Pinpoint the cell where the given text exists, returning its (x, y) midpoint coordinate. 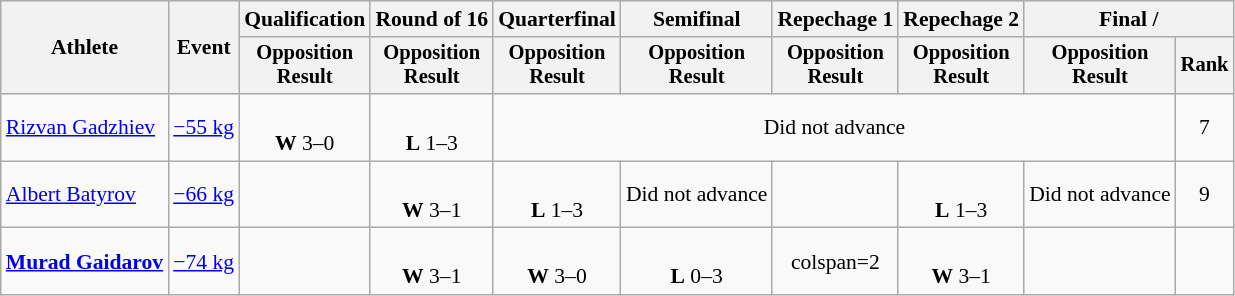
Rank (1205, 66)
Athlete (84, 48)
Qualification (304, 19)
L 0–3 (697, 262)
Final / (1128, 19)
Albert Batyrov (84, 194)
Semifinal (697, 19)
Murad Gaidarov (84, 262)
9 (1205, 194)
Quarterfinal (557, 19)
−74 kg (204, 262)
Event (204, 48)
Rizvan Gadzhiev (84, 128)
Repechage 2 (961, 19)
7 (1205, 128)
−66 kg (204, 194)
colspan=2 (835, 262)
−55 kg (204, 128)
Repechage 1 (835, 19)
Round of 16 (432, 19)
